Extract the [x, y] coordinate from the center of the cell holding the provided text.  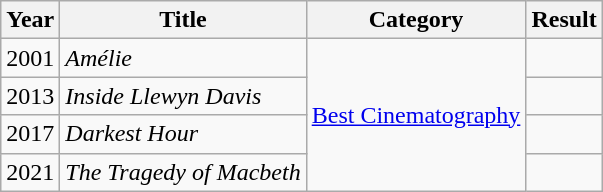
Result [564, 20]
Best Cinematography [416, 115]
Inside Llewyn Davis [183, 96]
The Tragedy of Macbeth [183, 172]
Darkest Hour [183, 134]
Year [30, 20]
Category [416, 20]
Amélie [183, 58]
2017 [30, 134]
Title [183, 20]
2001 [30, 58]
2013 [30, 96]
2021 [30, 172]
